Pinpoint the cell where the given text exists, returning its [x, y] midpoint coordinate. 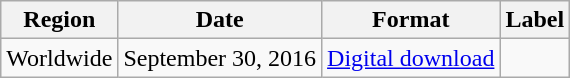
Digital download [411, 58]
Region [60, 20]
Worldwide [60, 58]
September 30, 2016 [220, 58]
Label [535, 20]
Format [411, 20]
Date [220, 20]
